Return the [X, Y] coordinate for the center point of the cell that contains the specified text.  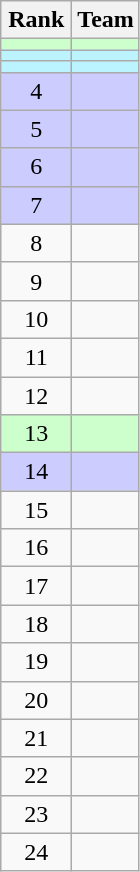
21 [36, 738]
22 [36, 776]
20 [36, 700]
16 [36, 548]
24 [36, 852]
13 [36, 434]
6 [36, 167]
7 [36, 205]
9 [36, 281]
Team [106, 20]
23 [36, 814]
17 [36, 586]
15 [36, 510]
10 [36, 319]
18 [36, 624]
Rank [36, 20]
12 [36, 395]
8 [36, 243]
14 [36, 472]
5 [36, 129]
4 [36, 91]
11 [36, 357]
19 [36, 662]
